Scan for the cell matching the given text and deliver its (x, y) coordinate at center. 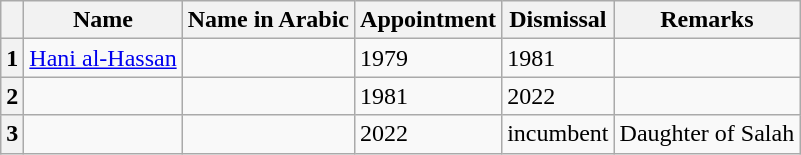
Hani al-Hassan (103, 58)
1979 (428, 58)
incumbent (558, 134)
Name in Arabic (268, 20)
Remarks (707, 20)
3 (12, 134)
Appointment (428, 20)
Daughter of Salah (707, 134)
Dismissal (558, 20)
1 (12, 58)
Name (103, 20)
2 (12, 96)
